Search for the cell housing the specified text and yield its [X, Y] center coordinate. 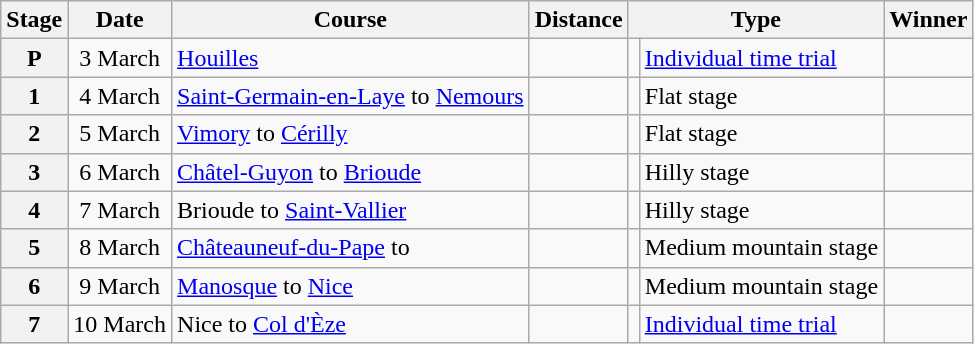
7 [34, 324]
4 March [120, 96]
7 March [120, 210]
Distance [578, 20]
Course [351, 20]
Manosque to Nice [351, 286]
2 [34, 134]
5 March [120, 134]
4 [34, 210]
10 March [120, 324]
Brioude to Saint-Vallier [351, 210]
1 [34, 96]
Winner [928, 20]
P [34, 58]
5 [34, 248]
3 [34, 172]
Châtel-Guyon to Brioude [351, 172]
Nice to Col d'Èze [351, 324]
Date [120, 20]
6 March [120, 172]
Châteauneuf-du-Pape to [351, 248]
8 March [120, 248]
Saint-Germain-en-Laye to Nemours [351, 96]
Type [756, 20]
9 March [120, 286]
Stage [34, 20]
Houilles [351, 58]
3 March [120, 58]
6 [34, 286]
Vimory to Cérilly [351, 134]
